Return (x, y) of the center of cell containing provided text 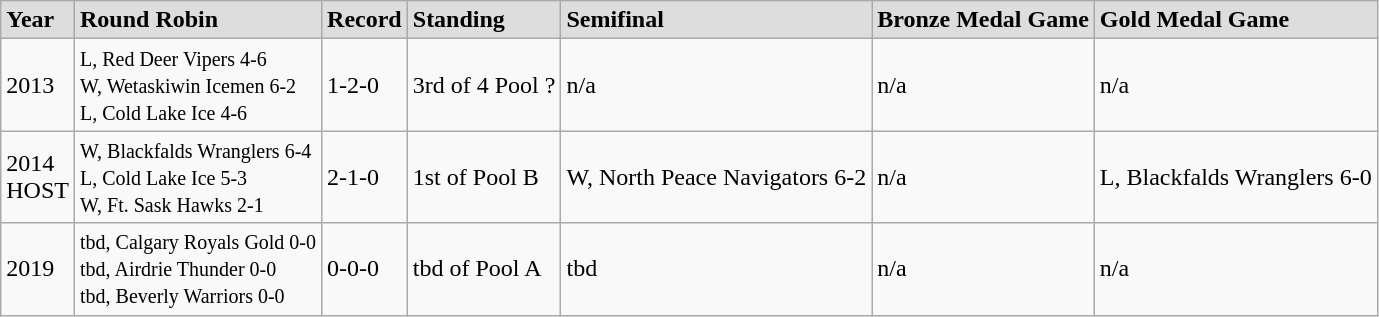
Standing (484, 20)
2013 (38, 85)
W, North Peace Navigators 6-2 (716, 177)
tbd of Pool A (484, 269)
Gold Medal Game (1236, 20)
W, Blackfalds Wranglers 6-4L, Cold Lake Ice 5-3W, Ft. Sask Hawks 2-1 (198, 177)
3rd of 4 Pool ? (484, 85)
0-0-0 (365, 269)
Year (38, 20)
Round Robin (198, 20)
tbd, Calgary Royals Gold 0-0tbd, Airdrie Thunder 0-0tbd, Beverly Warriors 0-0 (198, 269)
2019 (38, 269)
2-1-0 (365, 177)
1st of Pool B (484, 177)
2014HOST (38, 177)
L, Blackfalds Wranglers 6-0 (1236, 177)
Bronze Medal Game (984, 20)
1-2-0 (365, 85)
Record (365, 20)
L, Red Deer Vipers 4-6W, Wetaskiwin Icemen 6-2L, Cold Lake Ice 4-6 (198, 85)
Semifinal (716, 20)
tbd (716, 269)
